For the text-containing cell, return its midpoint in (X, Y) coordinate format. 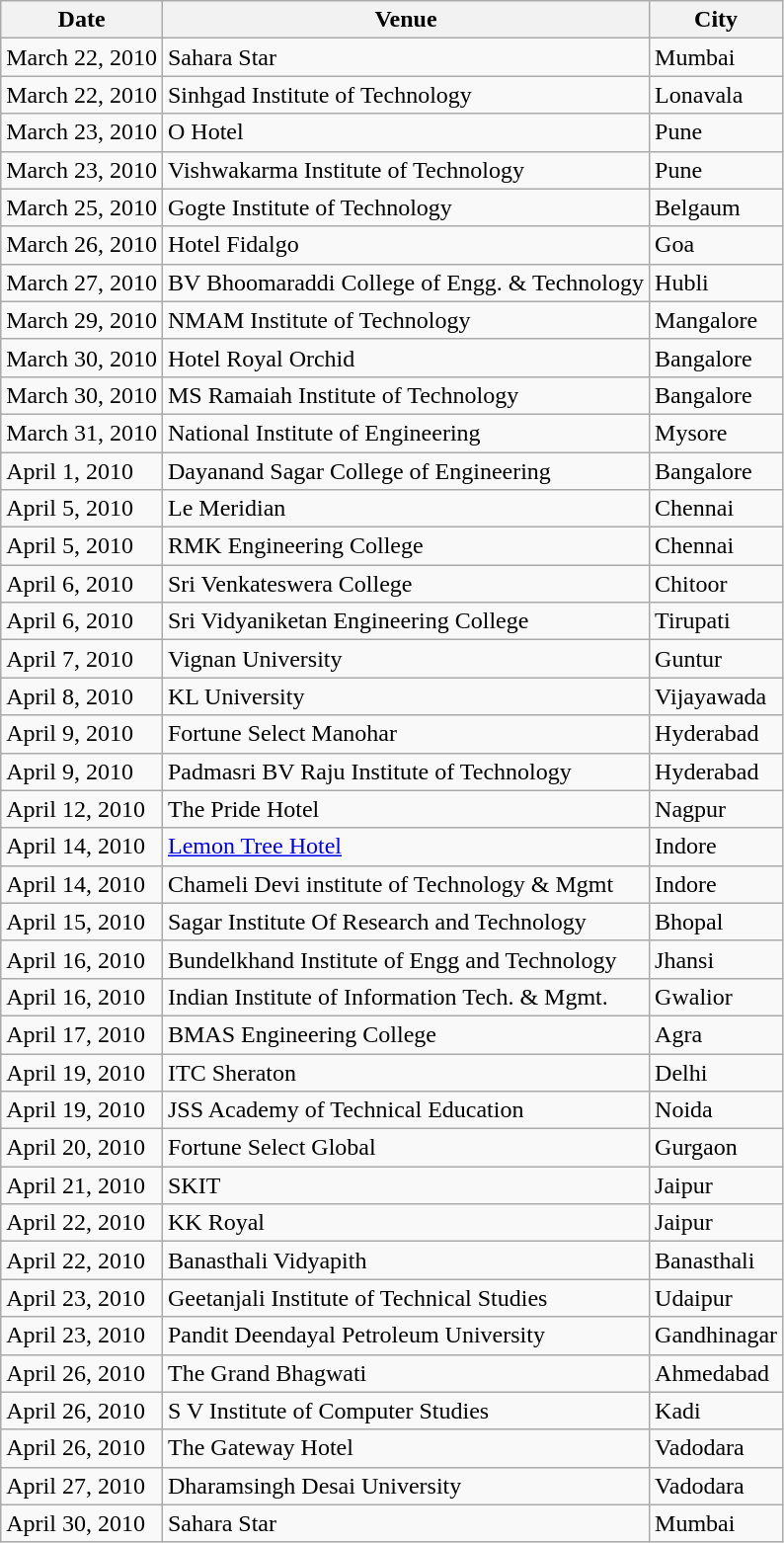
Indian Institute of Information Tech. & Mgmt. (405, 997)
Nagpur (717, 809)
April 8, 2010 (82, 696)
Dayanand Sagar College of Engineering (405, 471)
RMK Engineering College (405, 546)
Sagar Institute Of Research and Technology (405, 922)
April 21, 2010 (82, 1185)
Udaipur (717, 1298)
Chameli Devi institute of Technology & Mgmt (405, 884)
The Grand Bhagwati (405, 1373)
Jhansi (717, 959)
April 7, 2010 (82, 659)
KL University (405, 696)
Guntur (717, 659)
Venue (405, 20)
April 17, 2010 (82, 1034)
Lonavala (717, 95)
The Pride Hotel (405, 809)
Mangalore (717, 320)
Sri Vidyaniketan Engineering College (405, 621)
Chitoor (717, 584)
Kadi (717, 1411)
Banasthali Vidyapith (405, 1260)
Noida (717, 1110)
Fortune Select Manohar (405, 734)
Hotel Fidalgo (405, 245)
ITC Sheraton (405, 1072)
March 25, 2010 (82, 207)
April 12, 2010 (82, 809)
Gogte Institute of Technology (405, 207)
April 15, 2010 (82, 922)
The Gateway Hotel (405, 1448)
Agra (717, 1034)
Vishwakarma Institute of Technology (405, 170)
S V Institute of Computer Studies (405, 1411)
Dharamsingh Desai University (405, 1486)
National Institute of Engineering (405, 433)
Lemon Tree Hotel (405, 847)
Date (82, 20)
March 29, 2010 (82, 320)
O Hotel (405, 132)
BMAS Engineering College (405, 1034)
Hubli (717, 283)
Gandhinagar (717, 1336)
Fortune Select Global (405, 1148)
April 30, 2010 (82, 1523)
Delhi (717, 1072)
KK Royal (405, 1223)
BV Bhoomaraddi College of Engg. & Technology (405, 283)
Tirupati (717, 621)
NMAM Institute of Technology (405, 320)
March 26, 2010 (82, 245)
Banasthali (717, 1260)
City (717, 20)
Vignan University (405, 659)
Sri Venkateswera College (405, 584)
JSS Academy of Technical Education (405, 1110)
Bhopal (717, 922)
March 31, 2010 (82, 433)
April 27, 2010 (82, 1486)
Goa (717, 245)
SKIT (405, 1185)
April 1, 2010 (82, 471)
Padmasri BV Raju Institute of Technology (405, 771)
Bundelkhand Institute of Engg and Technology (405, 959)
April 20, 2010 (82, 1148)
MS Ramaiah Institute of Technology (405, 395)
Ahmedabad (717, 1373)
Vijayawada (717, 696)
Geetanjali Institute of Technical Studies (405, 1298)
Hotel Royal Orchid (405, 358)
Gurgaon (717, 1148)
March 27, 2010 (82, 283)
Mysore (717, 433)
Belgaum (717, 207)
Gwalior (717, 997)
Pandit Deendayal Petroleum University (405, 1336)
Le Meridian (405, 509)
Sinhgad Institute of Technology (405, 95)
